Search for the cell housing the specified text and yield its (x, y) center coordinate. 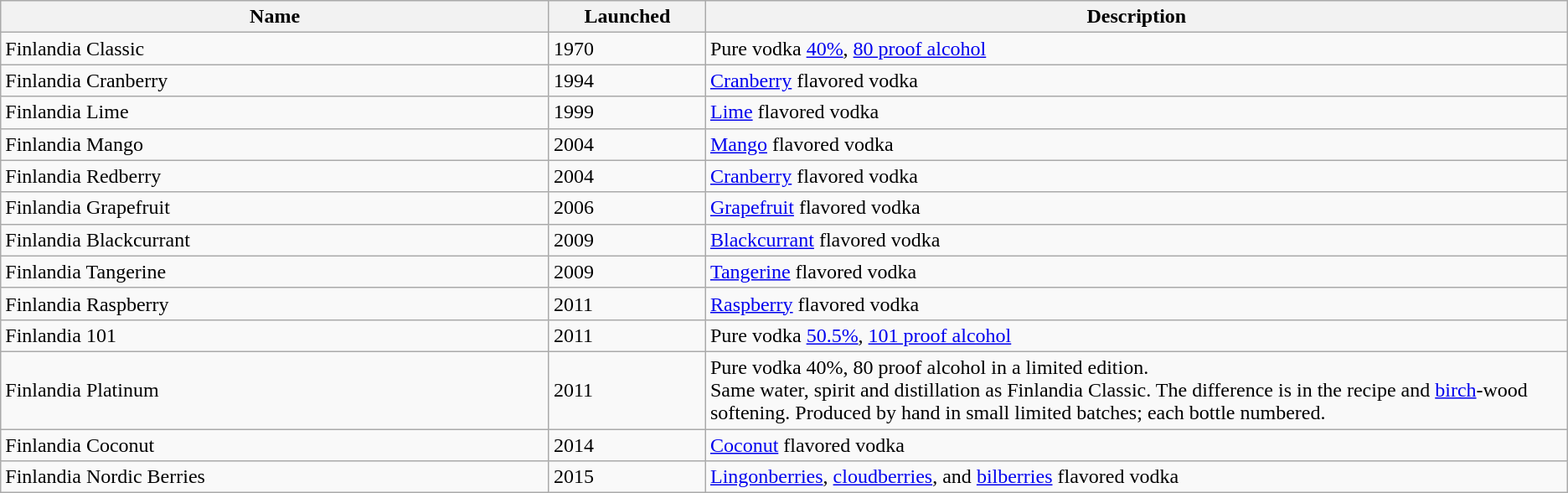
Finlandia Platinum (275, 390)
Grapefruit flavored vodka (1136, 208)
Finlandia Classic (275, 49)
Lingonberries, cloudberries, and bilberries flavored vodka (1136, 477)
Finlandia Raspberry (275, 304)
1994 (627, 80)
Finlandia Blackcurrant (275, 240)
Pure vodka 50.5%, 101 proof alcohol (1136, 335)
Finlandia Grapefruit (275, 208)
Mango flavored vodka (1136, 144)
Finlandia Cranberry (275, 80)
Finlandia Lime (275, 112)
2014 (627, 445)
Finlandia Redberry (275, 176)
Pure vodka 40%, 80 proof alcohol (1136, 49)
Launched (627, 17)
Finlandia Coconut (275, 445)
Finlandia Mango (275, 144)
Tangerine flavored vodka (1136, 272)
Coconut flavored vodka (1136, 445)
1999 (627, 112)
Finlandia Tangerine (275, 272)
Description (1136, 17)
Lime flavored vodka (1136, 112)
2006 (627, 208)
Finlandia 101 (275, 335)
2015 (627, 477)
Raspberry flavored vodka (1136, 304)
Finlandia Nordic Berries (275, 477)
Name (275, 17)
1970 (627, 49)
Blackcurrant flavored vodka (1136, 240)
